Locate the cell with the specified text and output its (X, Y) center coordinate. 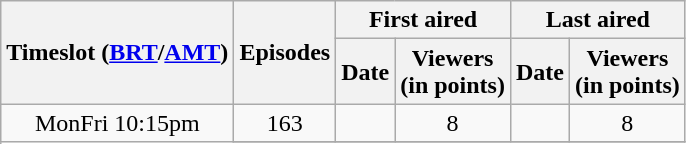
Episodes (285, 52)
Timeslot (BRT/AMT) (118, 52)
163 (285, 123)
Last aired (598, 20)
MonFri 10:15pm (118, 123)
First aired (424, 20)
